Capture the cell that displays the provided text and extract its (X, Y) central coordinate. 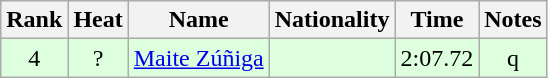
Notes (513, 20)
q (513, 58)
Maite Zúñiga (198, 58)
Rank (34, 20)
Name (198, 20)
? (98, 58)
4 (34, 58)
Heat (98, 20)
Nationality (332, 20)
Time (437, 20)
2:07.72 (437, 58)
